Identify which cell holds the provided text, then report its (X, Y) central coordinate. 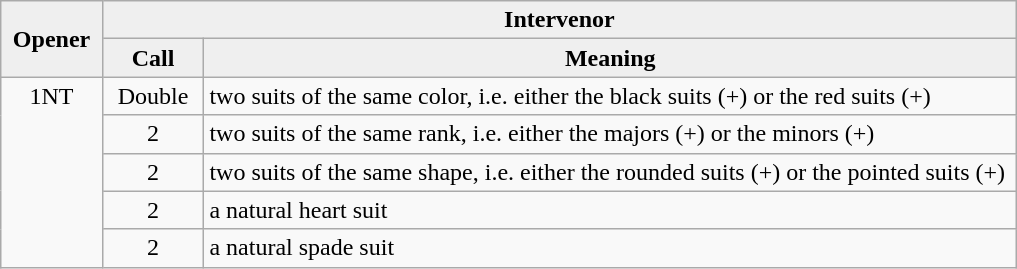
Opener (52, 39)
a natural heart suit (610, 210)
Double (153, 96)
Call (153, 58)
Intervenor (559, 20)
two suits of the same rank, i.e. either the majors (+) or the minors (+) (610, 134)
two suits of the same shape, i.e. either the rounded suits (+) or the pointed suits (+) (610, 172)
Meaning (610, 58)
a natural spade suit (610, 248)
1NT (52, 172)
two suits of the same color, i.e. either the black suits (+) or the red suits (+) (610, 96)
